Return the [X, Y] coordinate for the center point of the cell that contains the specified text.  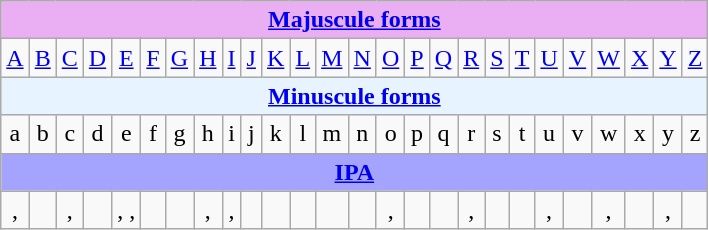
H [208, 58]
S [497, 58]
U [549, 58]
s [497, 134]
, , [126, 210]
A [15, 58]
C [70, 58]
z [695, 134]
r [472, 134]
Minuscule forms [354, 96]
Z [695, 58]
k [275, 134]
i [232, 134]
v [577, 134]
Q [443, 58]
x [639, 134]
j [251, 134]
X [639, 58]
u [549, 134]
N [362, 58]
Y [668, 58]
M [332, 58]
c [70, 134]
f [153, 134]
B [42, 58]
K [275, 58]
d [97, 134]
b [42, 134]
y [668, 134]
o [390, 134]
V [577, 58]
J [251, 58]
h [208, 134]
q [443, 134]
w [609, 134]
W [609, 58]
n [362, 134]
p [417, 134]
F [153, 58]
E [126, 58]
P [417, 58]
R [472, 58]
I [232, 58]
IPA [354, 172]
l [303, 134]
t [522, 134]
g [179, 134]
Majuscule forms [354, 20]
e [126, 134]
a [15, 134]
L [303, 58]
D [97, 58]
T [522, 58]
m [332, 134]
G [179, 58]
O [390, 58]
